Provide the (X, Y) coordinate of the cell's center where the given text is located.  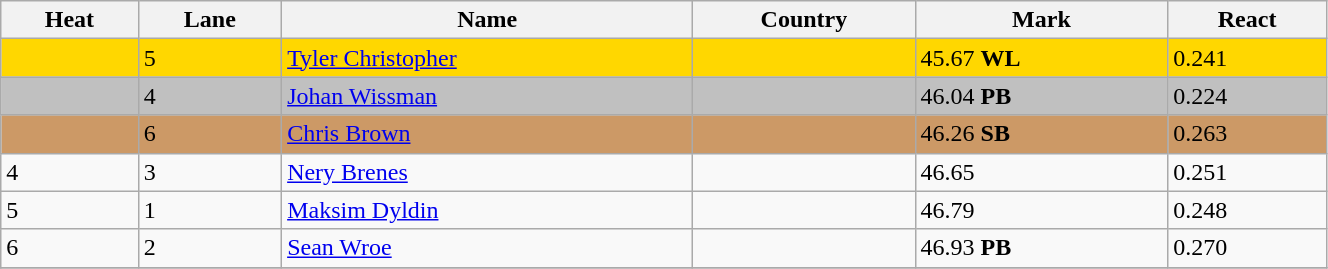
2 (210, 248)
3 (210, 172)
0.241 (1248, 58)
Johan Wissman (488, 96)
Lane (210, 20)
0.224 (1248, 96)
Country (804, 20)
46.04 PB (1042, 96)
1 (210, 210)
0.270 (1248, 248)
Heat (70, 20)
46.65 (1042, 172)
46.79 (1042, 210)
46.26 SB (1042, 134)
45.67 WL (1042, 58)
0.251 (1248, 172)
0.263 (1248, 134)
0.248 (1248, 210)
46.93 PB (1042, 248)
Maksim Dyldin (488, 210)
Nery Brenes (488, 172)
Tyler Christopher (488, 58)
Name (488, 20)
Sean Wroe (488, 248)
Mark (1042, 20)
Chris Brown (488, 134)
React (1248, 20)
